Locate the cell with the specified text and output its [x, y] center coordinate. 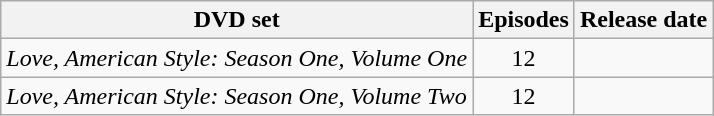
Episodes [524, 20]
DVD set [237, 20]
Love, American Style: Season One, Volume Two [237, 96]
Release date [643, 20]
Love, American Style: Season One, Volume One [237, 58]
